Return the (X, Y) coordinate for the center point of the cell that contains the specified text.  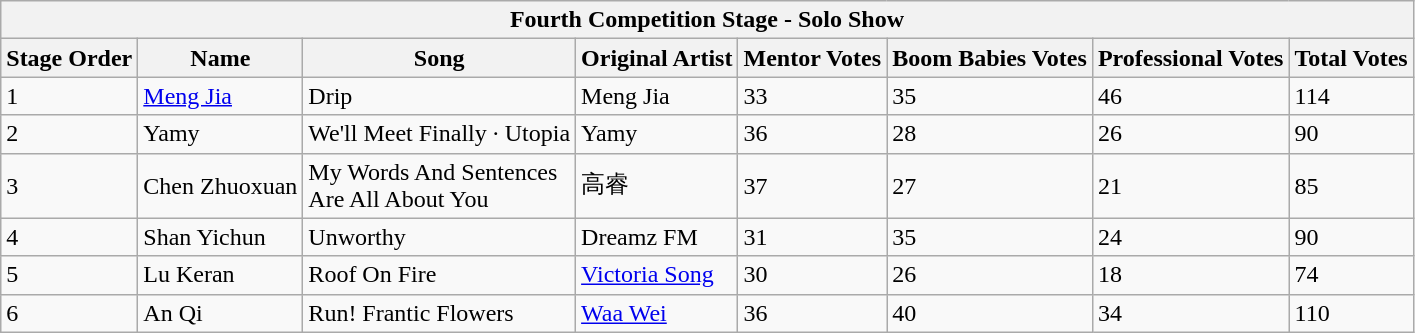
Boom Babies Votes (990, 58)
3 (70, 186)
30 (812, 275)
Unworthy (440, 237)
27 (990, 186)
Lu Keran (220, 275)
110 (1351, 313)
Fourth Competition Stage - Solo Show (707, 20)
Song (440, 58)
Waa Wei (657, 313)
Drip (440, 96)
Professional Votes (1190, 58)
Roof On Fire (440, 275)
46 (1190, 96)
Run! Frantic Flowers (440, 313)
6 (70, 313)
33 (812, 96)
28 (990, 134)
85 (1351, 186)
34 (1190, 313)
4 (70, 237)
An Qi (220, 313)
37 (812, 186)
2 (70, 134)
My Words And SentencesAre All About You (440, 186)
Original Artist (657, 58)
We'll Meet Finally · Utopia (440, 134)
Chen Zhuoxuan (220, 186)
74 (1351, 275)
Mentor Votes (812, 58)
Total Votes (1351, 58)
Dreamz FM (657, 237)
Stage Order (70, 58)
1 (70, 96)
40 (990, 313)
21 (1190, 186)
Victoria Song (657, 275)
5 (70, 275)
Name (220, 58)
Shan Yichun (220, 237)
31 (812, 237)
高睿 (657, 186)
114 (1351, 96)
24 (1190, 237)
18 (1190, 275)
